Capture the cell that displays the provided text and extract its (X, Y) central coordinate. 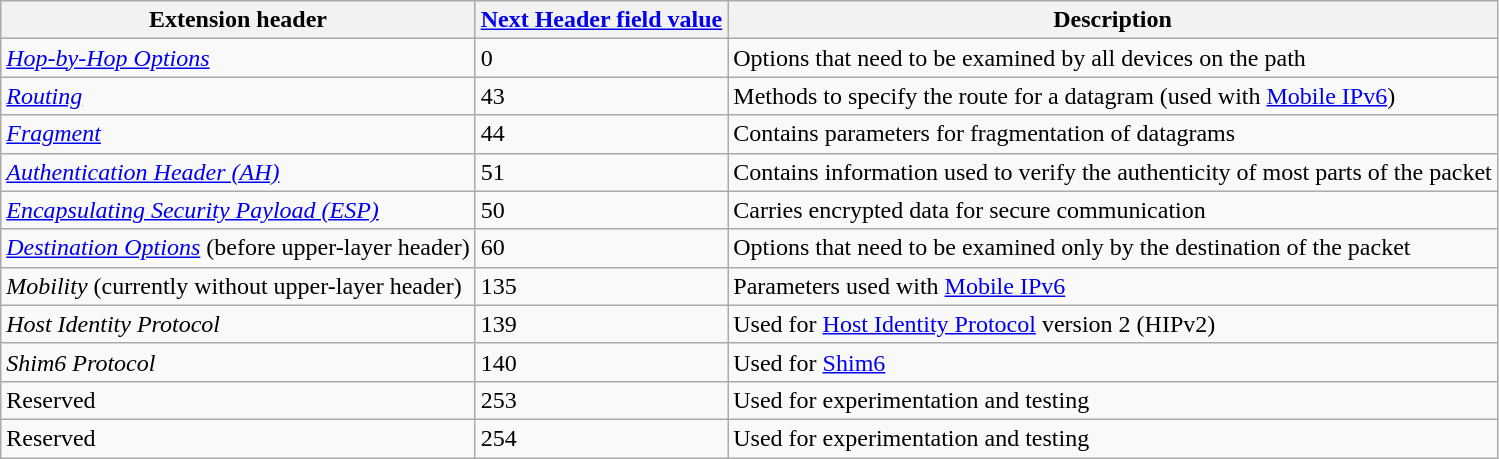
Used for Host Identity Protocol version 2 (HIPv2) (1113, 324)
Description (1113, 20)
Carries encrypted data for secure communication (1113, 210)
Parameters used with Mobile IPv6 (1113, 286)
Shim6 Protocol (238, 362)
Used for Shim6 (1113, 362)
Authentication Header (AH) (238, 172)
Mobility (currently without upper-layer header) (238, 286)
135 (602, 286)
0 (602, 58)
Options that need to be examined only by the destination of the packet (1113, 248)
60 (602, 248)
44 (602, 134)
253 (602, 400)
Options that need to be examined by all devices on the path (1113, 58)
43 (602, 96)
140 (602, 362)
Encapsulating Security Payload (ESP) (238, 210)
Extension header (238, 20)
Hop-by-Hop Options (238, 58)
Routing (238, 96)
139 (602, 324)
Methods to specify the route for a datagram (used with Mobile IPv6) (1113, 96)
Host Identity Protocol (238, 324)
Contains information used to verify the authenticity of most parts of the packet (1113, 172)
Fragment (238, 134)
Contains parameters for fragmentation of datagrams (1113, 134)
50 (602, 210)
51 (602, 172)
Destination Options (before upper-layer header) (238, 248)
254 (602, 438)
Next Header field value (602, 20)
